Detect which cell encompasses the target text, then output its [X, Y] center coordinate. 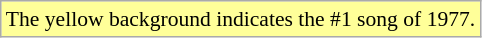
The yellow background indicates the #1 song of 1977. [241, 19]
